Return [X, Y] of the center of cell containing provided text 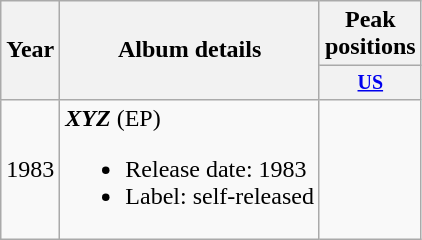
1983 [30, 169]
Album details [190, 50]
Year [30, 50]
Peak positions [370, 34]
US [370, 82]
XYZ (EP)Release date: 1983Label: self-released [190, 169]
